Locate the cell with the specified text and output its [x, y] center coordinate. 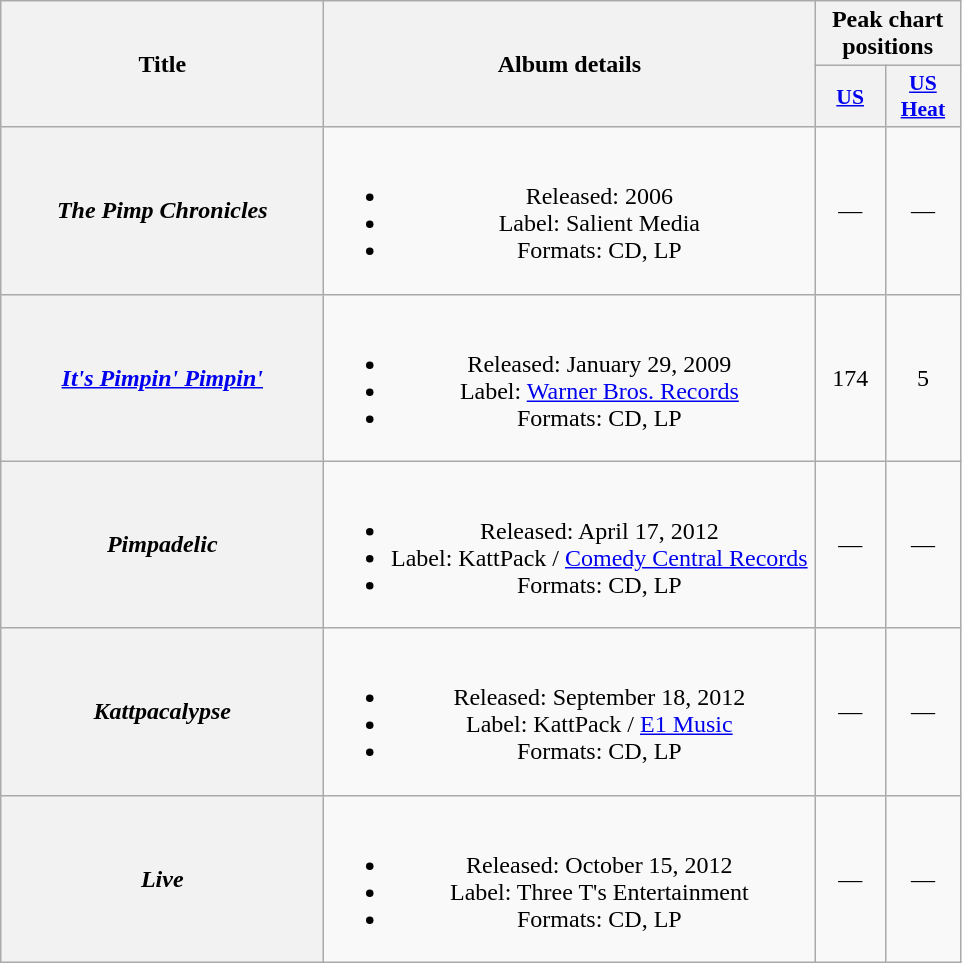
Released: October 15, 2012Label: Three T's EntertainmentFormats: CD, LP [570, 878]
Released: April 17, 2012Label: KattPack / Comedy Central RecordsFormats: CD, LP [570, 544]
US [850, 96]
Pimpadelic [162, 544]
The Pimp Chronicles [162, 210]
5 [922, 378]
Title [162, 64]
Released: 2006Label: Salient MediaFormats: CD, LP [570, 210]
Kattpacalypse [162, 712]
Album details [570, 64]
It's Pimpin' Pimpin' [162, 378]
Live [162, 878]
Released: September 18, 2012Label: KattPack / E1 MusicFormats: CD, LP [570, 712]
US Heat [922, 96]
174 [850, 378]
Released: January 29, 2009Label: Warner Bros. RecordsFormats: CD, LP [570, 378]
Peak chart positions [888, 34]
